Output the (X, Y) coordinate of the center of the cell containing the given text.  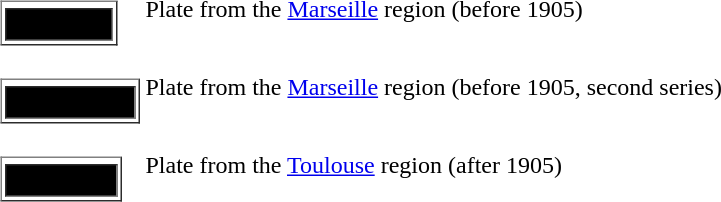
345 – MM; (70, 102)
634 – T3; (61, 180)
456 – M; (58, 24)
